Output the [X, Y] coordinate of the center of the cell containing the given text.  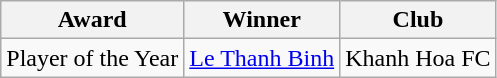
Player of the Year [92, 58]
Club [418, 20]
Khanh Hoa FC [418, 58]
Le Thanh Binh [262, 58]
Winner [262, 20]
Award [92, 20]
